For the text-containing cell, return its midpoint in [x, y] coordinate format. 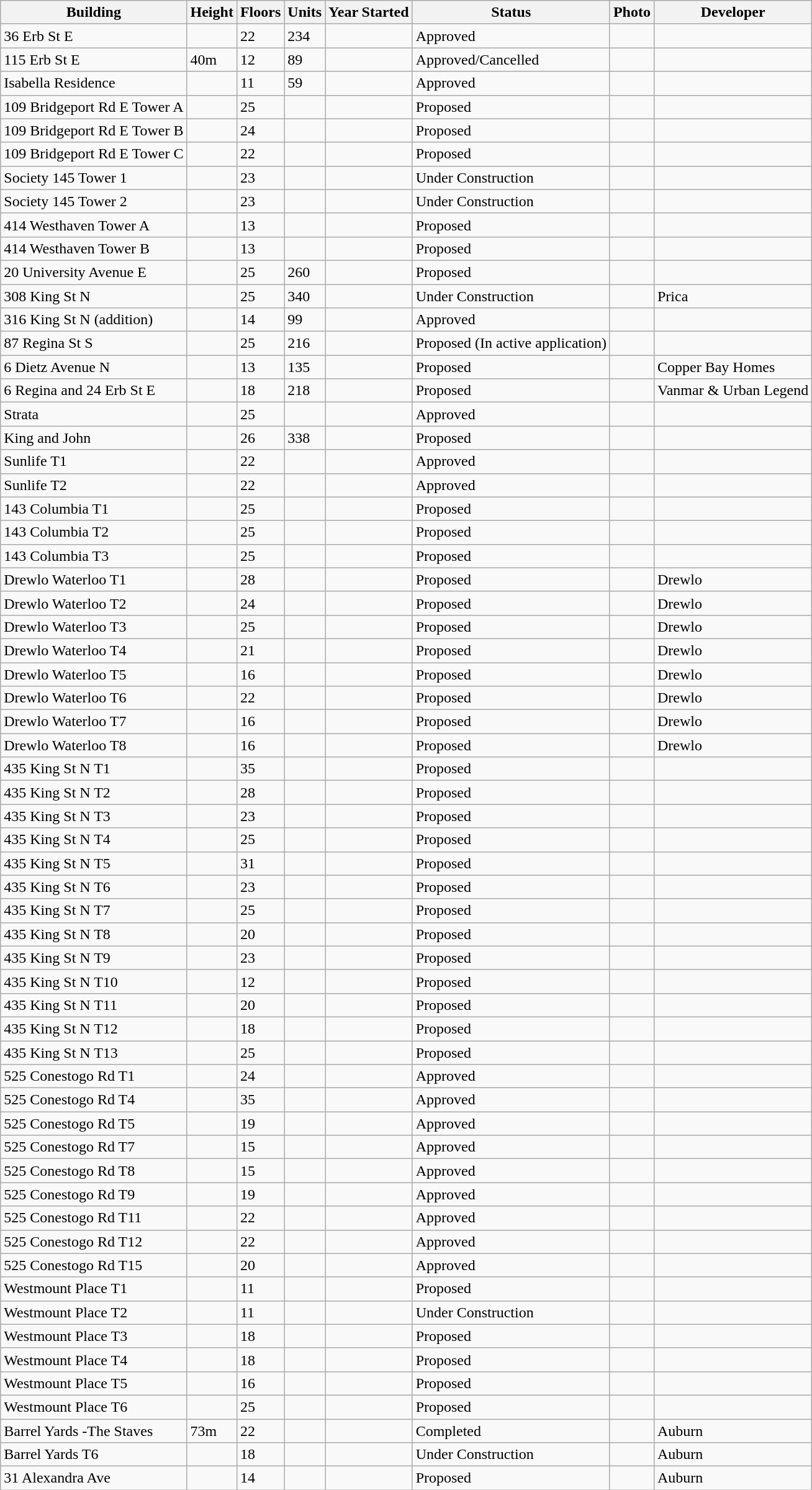
435 King St N T6 [94, 887]
89 [305, 60]
36 Erb St E [94, 36]
Approved/Cancelled [511, 60]
435 King St N T13 [94, 1053]
Drewlo Waterloo T7 [94, 722]
Drewlo Waterloo T2 [94, 603]
143 Columbia T1 [94, 509]
Barrel Yards -The Staves [94, 1430]
Developer [733, 12]
6 Dietz Avenue N [94, 367]
20 University Avenue E [94, 272]
31 Alexandra Ave [94, 1478]
435 King St N T1 [94, 769]
Society 145 Tower 1 [94, 178]
Year Started [369, 12]
135 [305, 367]
435 King St N T2 [94, 793]
Completed [511, 1430]
Barrel Yards T6 [94, 1455]
Drewlo Waterloo T6 [94, 698]
Westmount Place T6 [94, 1407]
Status [511, 12]
435 King St N T8 [94, 934]
Drewlo Waterloo T1 [94, 579]
414 Westhaven Tower B [94, 248]
525 Conestogo Rd T8 [94, 1171]
Units [305, 12]
Building [94, 12]
414 Westhaven Tower A [94, 225]
Prica [733, 296]
525 Conestogo Rd T9 [94, 1194]
435 King St N T5 [94, 863]
435 King St N T10 [94, 981]
Sunlife T2 [94, 485]
Westmount Place T3 [94, 1336]
218 [305, 391]
Drewlo Waterloo T4 [94, 650]
26 [260, 438]
308 King St N [94, 296]
Vanmar & Urban Legend [733, 391]
525 Conestogo Rd T1 [94, 1076]
435 King St N T9 [94, 958]
40m [212, 60]
525 Conestogo Rd T12 [94, 1242]
Westmount Place T2 [94, 1312]
6 Regina and 24 Erb St E [94, 391]
340 [305, 296]
Strata [94, 414]
King and John [94, 438]
Society 145 Tower 2 [94, 201]
338 [305, 438]
435 King St N T3 [94, 816]
109 Bridgeport Rd E Tower B [94, 130]
435 King St N T12 [94, 1029]
Drewlo Waterloo T3 [94, 627]
21 [260, 650]
234 [305, 36]
87 Regina St S [94, 343]
525 Conestogo Rd T5 [94, 1124]
Westmount Place T4 [94, 1360]
59 [305, 83]
Photo [632, 12]
Westmount Place T5 [94, 1383]
115 Erb St E [94, 60]
143 Columbia T3 [94, 556]
Drewlo Waterloo T8 [94, 745]
435 King St N T7 [94, 911]
109 Bridgeport Rd E Tower C [94, 154]
99 [305, 320]
109 Bridgeport Rd E Tower A [94, 107]
Height [212, 12]
143 Columbia T2 [94, 532]
Proposed (In active application) [511, 343]
Floors [260, 12]
Sunlife T1 [94, 461]
525 Conestogo Rd T7 [94, 1147]
435 King St N T4 [94, 840]
525 Conestogo Rd T11 [94, 1218]
316 King St N (addition) [94, 320]
435 King St N T11 [94, 1005]
216 [305, 343]
73m [212, 1430]
525 Conestogo Rd T4 [94, 1100]
31 [260, 863]
Drewlo Waterloo T5 [94, 674]
Westmount Place T1 [94, 1289]
Copper Bay Homes [733, 367]
Isabella Residence [94, 83]
260 [305, 272]
525 Conestogo Rd T15 [94, 1265]
